Capture the cell that displays the provided text and extract its [X, Y] central coordinate. 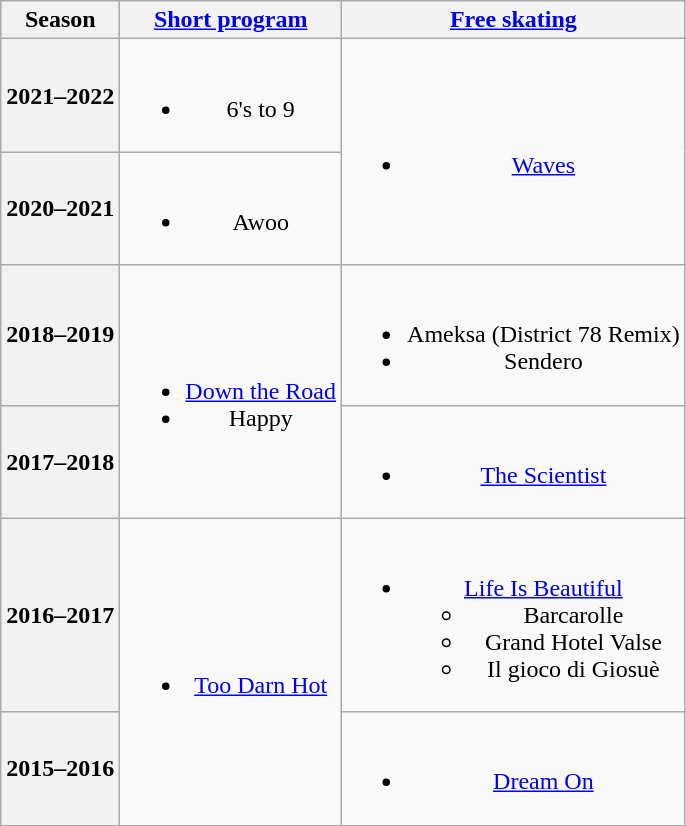
6's to 9 [231, 96]
Waves [514, 152]
2016–2017 [60, 615]
Too Darn Hot [231, 672]
Season [60, 20]
The Scientist [514, 462]
Awoo [231, 208]
Dream On [514, 768]
Free skating [514, 20]
2020–2021 [60, 208]
Life Is Beautiful BarcarolleGrand Hotel ValseIl gioco di Giosuè [514, 615]
Down the Road Happy [231, 392]
2015–2016 [60, 768]
Short program [231, 20]
2018–2019 [60, 335]
2017–2018 [60, 462]
Ameksa (District 78 Remix) Sendero [514, 335]
2021–2022 [60, 96]
